Capture the cell that displays the provided text and extract its (x, y) central coordinate. 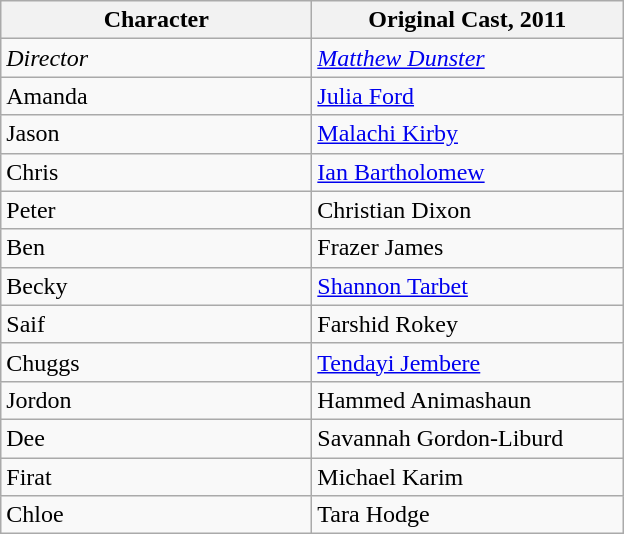
Chuggs (156, 362)
Peter (156, 210)
Tara Hodge (468, 515)
Jason (156, 134)
Julia Ford (468, 96)
Chloe (156, 515)
Original Cast, 2011 (468, 20)
Ian Bartholomew (468, 172)
Character (156, 20)
Ben (156, 248)
Amanda (156, 96)
Firat (156, 477)
Tendayi Jembere (468, 362)
Christian Dixon (468, 210)
Becky (156, 286)
Director (156, 58)
Farshid Rokey (468, 324)
Savannah Gordon-Liburd (468, 438)
Matthew Dunster (468, 58)
Frazer James (468, 248)
Jordon (156, 400)
Shannon Tarbet (468, 286)
Saif (156, 324)
Dee (156, 438)
Hammed Animashaun (468, 400)
Chris (156, 172)
Malachi Kirby (468, 134)
Michael Karim (468, 477)
